Capture the cell that displays the provided text and extract its [X, Y] central coordinate. 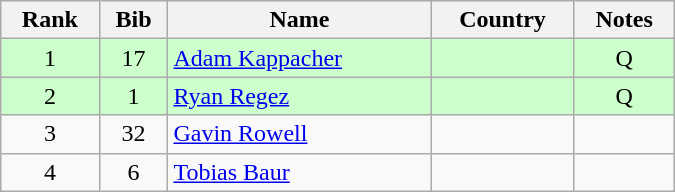
Rank [50, 20]
Country [502, 20]
3 [50, 134]
Ryan Regez [300, 96]
Name [300, 20]
6 [134, 172]
17 [134, 58]
Gavin Rowell [300, 134]
32 [134, 134]
Tobias Baur [300, 172]
Notes [624, 20]
4 [50, 172]
Bib [134, 20]
2 [50, 96]
Adam Kappacher [300, 58]
